Return (X, Y) of the center of cell containing provided text 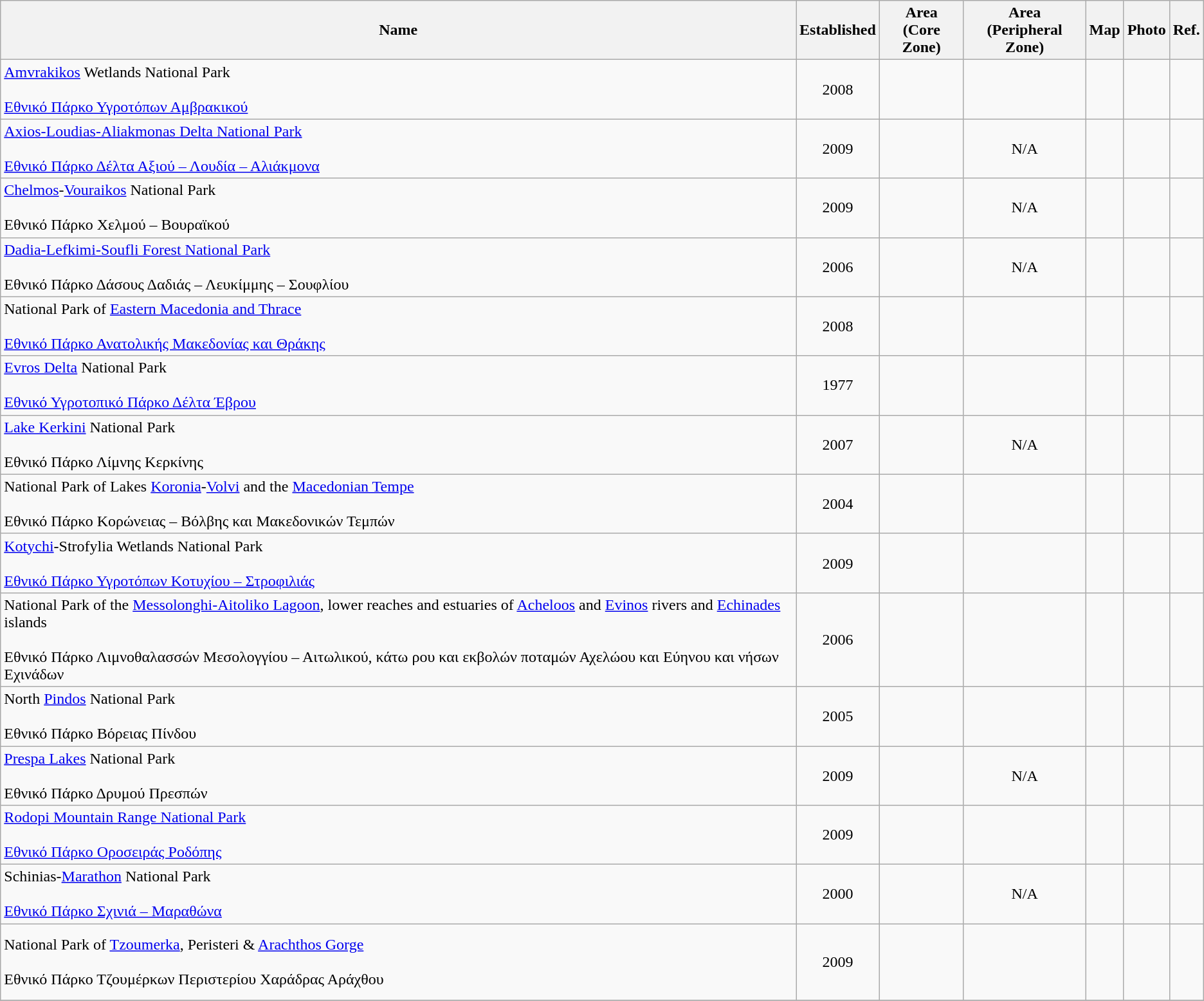
2005 (838, 716)
Prespa Lakes National ParkΕθνικό Πάρκο Δρυμού Πρεσπών (399, 776)
2007 (838, 445)
Area(Peripheral Zone) (1025, 30)
Established (838, 30)
2000 (838, 894)
North Pindos National ParkΕθνικό Πάρκο Βόρειας Πίνδου (399, 716)
Photo (1146, 30)
Schinias-Marathon National ParkΕθνικό Πάρκο Σχινιά – Μαραθώνα (399, 894)
2004 (838, 504)
National Park of Lakes Koronia-Volvi and the Macedonian TempeΕθνικό Πάρκο Κορώνειας – Βόλβης και Μακεδονικών Τεμπών (399, 504)
Amvrakikos Wetlands National ParkΕθνικό Πάρκο Υγροτόπων Αμβρακικού (399, 89)
Name (399, 30)
Kotychi-Strofylia Wetlands National ParkΕθνικό Πάρκο Υγροτόπων Κoτυχίου – Στροφιλιάς (399, 563)
Lake Kerkini National ParkΕθνικό Πάρκο Λίμνης Κερκίνης (399, 445)
Map (1105, 30)
1977 (838, 385)
Axios-Loudias-Aliakmonas Delta National ParkΕθνικό Πάρκο Δέλτα Αξιού – Λουδία – Αλιάκμονα (399, 149)
Ref. (1186, 30)
Rodopi Mountain Range National ParkΕθνικό Πάρκο Οροσειράς Ροδόπης (399, 835)
Evros Delta National ParkΕθνικό Υγροτοπικό Πάρκο Δέλτα Έβρου (399, 385)
National Park of Tzoumerka, Peristeri & Arachthos GorgeΕθνικό Πάρκο Τζουμέρκων Περιστερίου Χαράδρας Αράχθου (399, 962)
Dadia-Lefkimi-Soufli Forest National ParkΕθνικό Πάρκο Δάσους Δαδιάς – Λευκίμμης – Σουφλίου (399, 267)
Chelmos-Vouraikos National ParkΕθνικό Πάρκο Χελμού – Βουραϊκού (399, 208)
Area(Core Zone) (921, 30)
National Park of Eastern Macedonia and ThraceΕθνικό Πάρκο Ανατολικής Μακεδονίας και Θράκης (399, 326)
